Return (X, Y) of the center of cell containing provided text 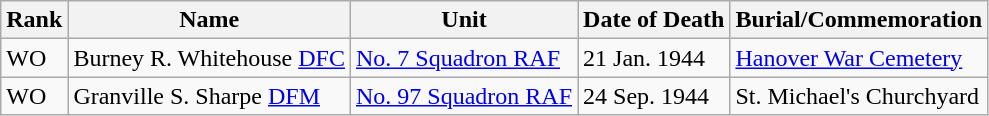
No. 97 Squadron RAF (464, 96)
Unit (464, 20)
Name (210, 20)
Hanover War Cemetery (859, 58)
Rank (34, 20)
Burney R. Whitehouse DFC (210, 58)
21 Jan. 1944 (654, 58)
St. Michael's Churchyard (859, 96)
No. 7 Squadron RAF (464, 58)
Granville S. Sharpe DFM (210, 96)
Burial/Commemoration (859, 20)
Date of Death (654, 20)
24 Sep. 1944 (654, 96)
